Detect which cell encompasses the target text, then output its (x, y) center coordinate. 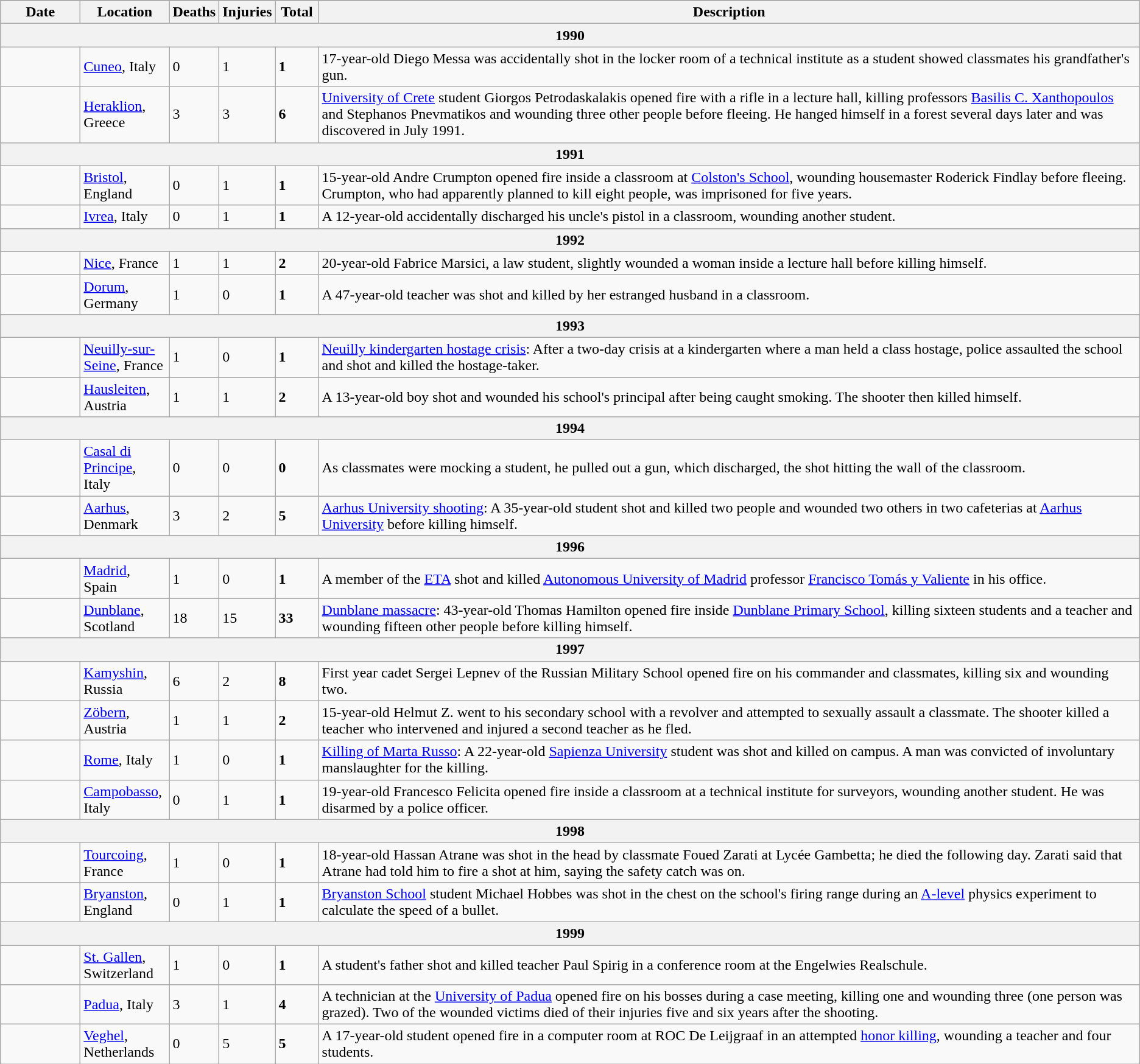
15 (247, 618)
1999 (570, 933)
As classmates were mocking a student, he pulled out a gun, which discharged, the shot hitting the wall of the classroom. (729, 468)
A 47-year-old teacher was shot and killed by her estranged husband in a classroom. (729, 295)
Description (729, 12)
Cuneo, Italy (125, 67)
Aarhus, Denmark (125, 516)
Heraklion, Greece (125, 114)
St. Gallen, Switzerland (125, 964)
Bryanston, England (125, 902)
A member of the ETA shot and killed Autonomous University of Madrid professor Francisco Tomás y Valiente in his office. (729, 578)
Neuilly-sur-Seine, France (125, 357)
Rome, Italy (125, 760)
A 13-year-old boy shot and wounded his school's principal after being caught smoking. The shooter then killed himself. (729, 397)
1992 (570, 240)
20-year-old Fabrice Marsici, a law student, slightly wounded a woman inside a lecture hall before killing himself. (729, 263)
Kamyshin, Russia (125, 681)
Campobasso, Italy (125, 800)
17-year-old Diego Messa was accidentally shot in the locker room of a technical institute as a student showed classmates his grandfather's gun. (729, 67)
Zöbern, Austria (125, 721)
Casal di Principe, Italy (125, 468)
Deaths (194, 12)
Bristol, England (125, 185)
4 (297, 1004)
Location (125, 12)
Veghel, Netherlands (125, 1045)
1996 (570, 547)
1994 (570, 429)
1991 (570, 154)
1997 (570, 649)
Tourcoing, France (125, 862)
Dorum, Germany (125, 295)
1993 (570, 326)
18 (194, 618)
Dunblane, Scotland (125, 618)
Ivrea, Italy (125, 217)
First year cadet Sergei Lepnev of the Russian Military School opened fire on his commander and classmates, killing six and wounding two. (729, 681)
A student's father shot and killed teacher Paul Spirig in a conference room at the Engelwies Realschule. (729, 964)
Injuries (247, 12)
Nice, France (125, 263)
Hausleiten, Austria (125, 397)
1998 (570, 831)
Total (297, 12)
1990 (570, 35)
A 17-year-old student opened fire in a computer room at ROC De Leijgraaf in an attempted honor killing, wounding a teacher and four students. (729, 1045)
A 12-year-old accidentally discharged his uncle's pistol in a classroom, wounding another student. (729, 217)
8 (297, 681)
Madrid, Spain (125, 578)
33 (297, 618)
Date (40, 12)
Padua, Italy (125, 1004)
